Identify which cell holds the provided text, then report its [x, y] central coordinate. 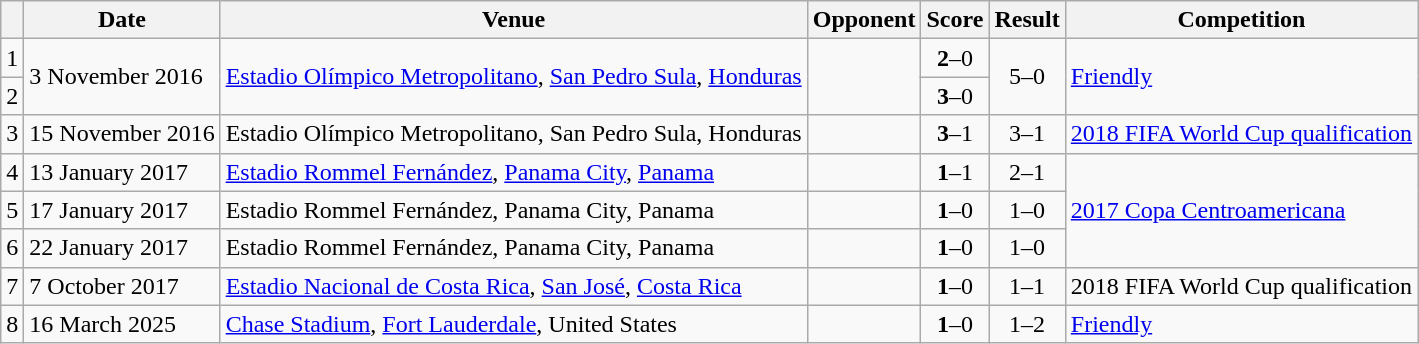
Competition [1241, 20]
7 October 2017 [122, 286]
1 [12, 58]
4 [12, 172]
Opponent [864, 20]
13 January 2017 [122, 172]
3 [12, 134]
Estadio Nacional de Costa Rica, San José, Costa Rica [514, 286]
2–0 [955, 58]
2017 Copa Centroamericana [1241, 210]
6 [12, 248]
1–2 [1027, 324]
5–0 [1027, 77]
22 January 2017 [122, 248]
16 March 2025 [122, 324]
7 [12, 286]
5 [12, 210]
3–0 [955, 96]
17 January 2017 [122, 210]
8 [12, 324]
Date [122, 20]
2–1 [1027, 172]
3 November 2016 [122, 77]
Score [955, 20]
Venue [514, 20]
Chase Stadium, Fort Lauderdale, United States [514, 324]
Result [1027, 20]
2 [12, 96]
15 November 2016 [122, 134]
